Return the [X, Y] coordinate for the center point of the cell that contains the specified text.  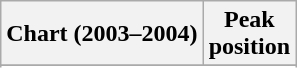
Peakposition [249, 34]
Chart (2003–2004) [102, 34]
